Identify which cell holds the provided text, then report its [x, y] central coordinate. 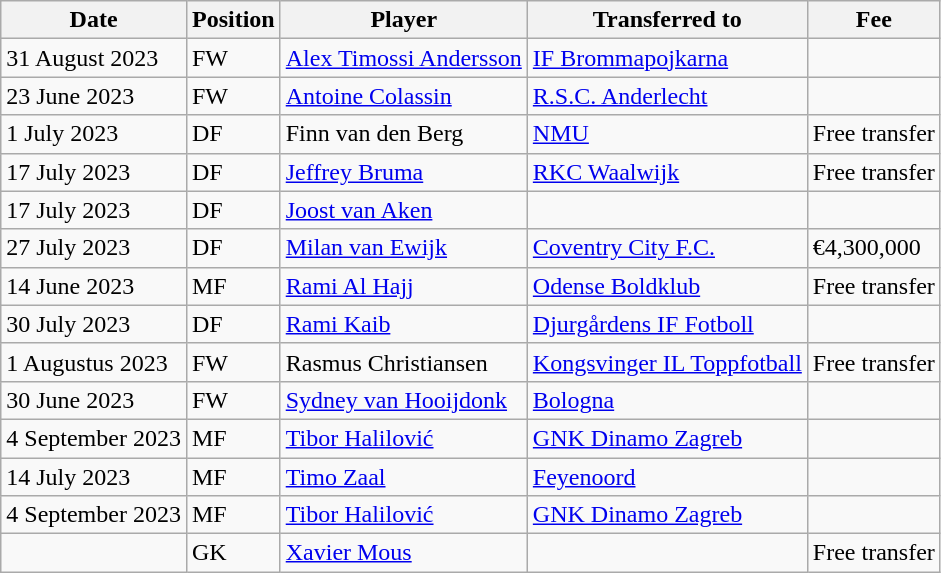
Rami Kaib [404, 324]
Feyenoord [667, 477]
Date [94, 20]
Jeffrey Bruma [404, 172]
30 July 2023 [94, 324]
Fee [874, 20]
Timo Zaal [404, 477]
23 June 2023 [94, 96]
Sydney van Hooijdonk [404, 400]
Finn van den Berg [404, 134]
Position [233, 20]
14 June 2023 [94, 286]
1 July 2023 [94, 134]
Player [404, 20]
Djurgårdens IF Fotboll [667, 324]
Odense Boldklub [667, 286]
Coventry City F.C. [667, 248]
Xavier Mous [404, 553]
27 July 2023 [94, 248]
Rami Al Hajj [404, 286]
31 August 2023 [94, 58]
30 June 2023 [94, 400]
GK [233, 553]
14 July 2023 [94, 477]
Rasmus Christiansen [404, 362]
Bologna [667, 400]
Kongsvinger IL Toppfotball [667, 362]
NMU [667, 134]
€4,300,000 [874, 248]
Alex Timossi Andersson [404, 58]
Transferred to [667, 20]
Antoine Colassin [404, 96]
1 Augustus 2023 [94, 362]
IF Brommapojkarna [667, 58]
Joost van Aken [404, 210]
R.S.C. Anderlecht [667, 96]
Milan van Ewijk [404, 248]
RKC Waalwijk [667, 172]
